Extract the (x, y) coordinate from the center of the cell holding the provided text.  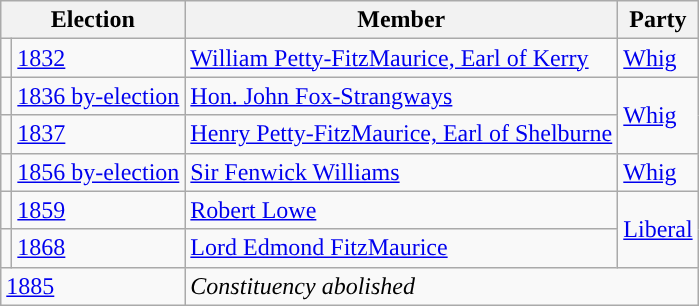
1837 (98, 134)
1868 (98, 248)
William Petty-FitzMaurice, Earl of Kerry (402, 58)
1859 (98, 210)
1836 by-election (98, 96)
Constituency abolished (442, 286)
Member (402, 20)
1832 (98, 58)
Sir Fenwick Williams (402, 172)
Party (658, 20)
1856 by-election (98, 172)
Henry Petty-FitzMaurice, Earl of Shelburne (402, 134)
Liberal (658, 229)
Lord Edmond FitzMaurice (402, 248)
Hon. John Fox-Strangways (402, 96)
Robert Lowe (402, 210)
1885 (93, 286)
Election (93, 20)
